Determine the [x, y] coordinate at the center of the cell enclosing the given text.  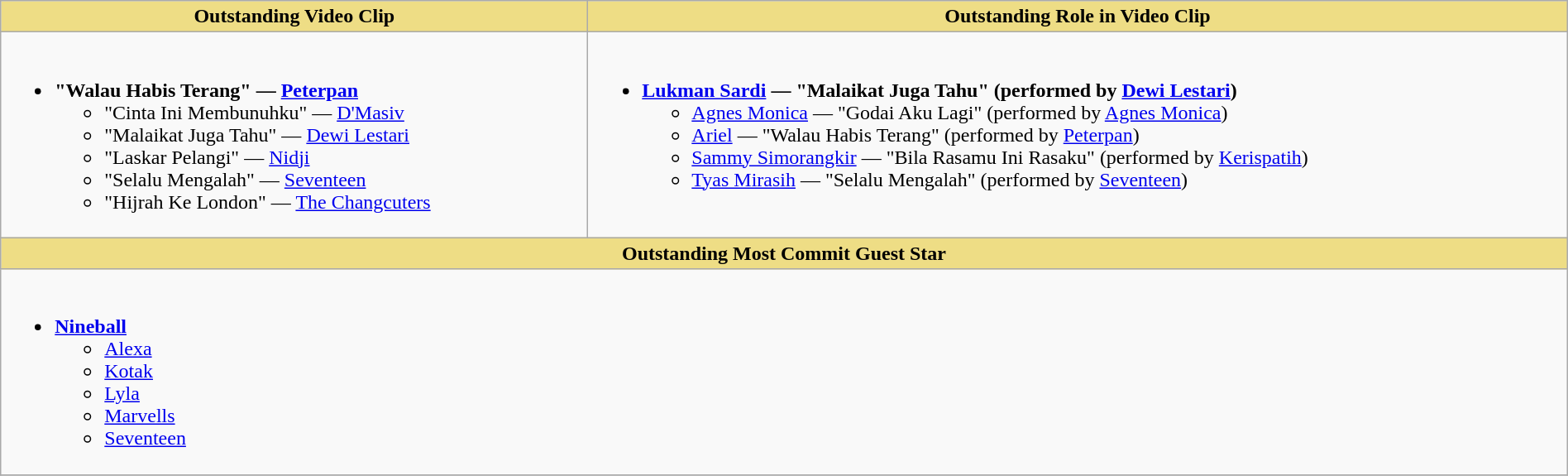
Outstanding Role in Video Clip [1078, 17]
Outstanding Video Clip [294, 17]
NineballAlexaKotakLylaMarvellsSeventeen [784, 372]
Outstanding Most Commit Guest Star [784, 253]
